Find where the given text appears and provide that cell's center as [x, y] coordinate. 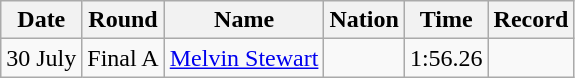
Nation [364, 20]
Name [244, 20]
Round [123, 20]
1:56.26 [446, 58]
Date [42, 20]
Final A [123, 58]
Time [446, 20]
Record [531, 20]
Melvin Stewart [244, 58]
30 July [42, 58]
